Determine the [X, Y] coordinate at the center of the cell enclosing the given text.  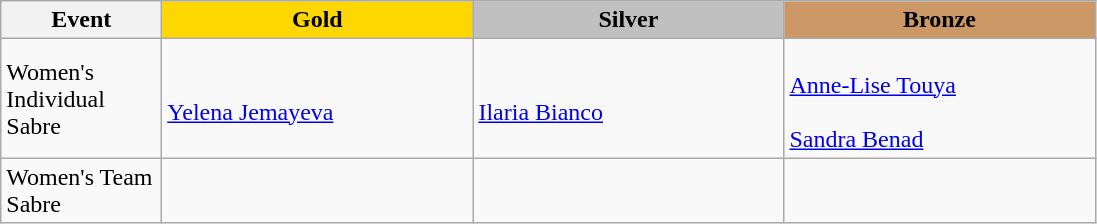
Bronze [940, 20]
Event [82, 20]
Gold [318, 20]
Women's Individual Sabre [82, 98]
Yelena Jemayeva [318, 98]
Ilaria Bianco [628, 98]
Women's Team Sabre [82, 190]
Anne-Lise TouyaSandra Benad [940, 98]
Silver [628, 20]
